Determine the (x, y) coordinate at the center of the cell enclosing the given text.  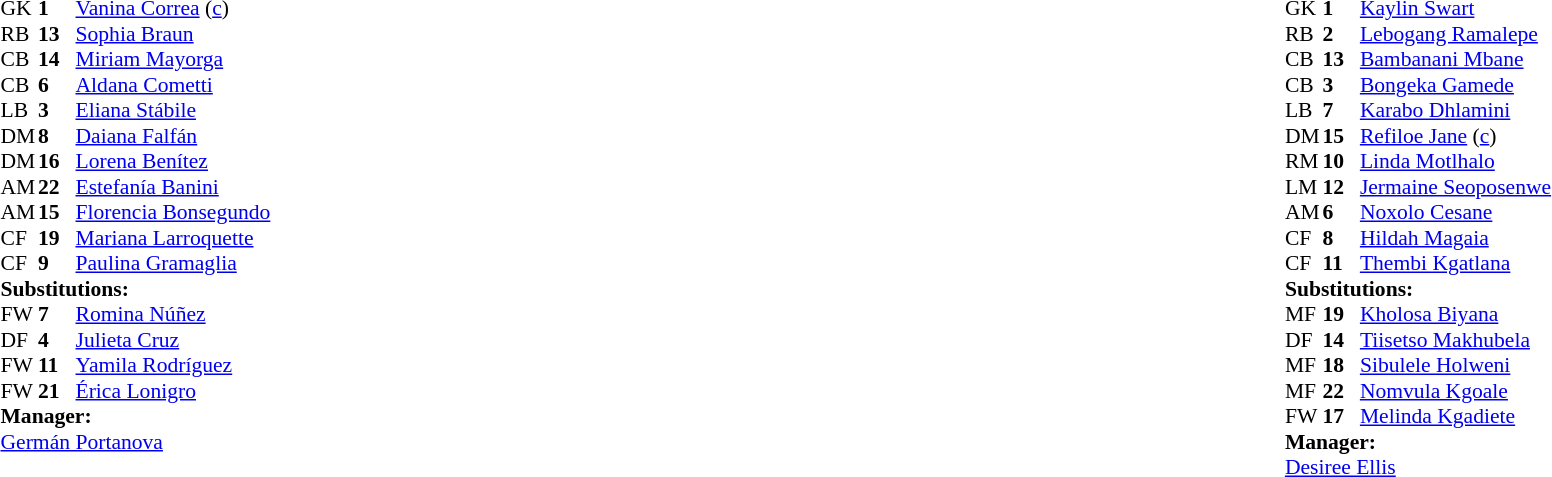
17 (1341, 417)
Mariana Larroquette (174, 238)
Melinda Kgadiete (1456, 417)
16 (57, 161)
Jermaine Seoposenwe (1456, 187)
Karabo Dhlamini (1456, 111)
Paulina Gramaglia (174, 263)
Nomvula Kgoale (1456, 391)
4 (57, 340)
2 (1341, 34)
21 (57, 391)
Bambanani Mbane (1456, 59)
Estefanía Banini (174, 187)
9 (57, 263)
12 (1341, 187)
Linda Motlhalo (1456, 161)
Thembi Kgatlana (1456, 263)
Noxolo Cesane (1456, 213)
Kholosa Biyana (1456, 315)
Germán Portanova (135, 442)
Yamila Rodríguez (174, 365)
Daiana Falfán (174, 136)
Érica Lonigro (174, 391)
Aldana Cometti (174, 85)
Lorena Benítez (174, 161)
Sibulele Holweni (1456, 365)
18 (1341, 365)
Julieta Cruz (174, 340)
Bongeka Gamede (1456, 85)
Miriam Mayorga (174, 59)
Romina Núñez (174, 315)
RM (1304, 161)
10 (1341, 161)
Sophia Braun (174, 34)
Refiloe Jane (c) (1456, 136)
Florencia Bonsegundo (174, 213)
Tiisetso Makhubela (1456, 340)
LM (1304, 187)
Eliana Stábile (174, 111)
Hildah Magaia (1456, 238)
Lebogang Ramalepe (1456, 34)
